Detect which cell encompasses the target text, then output its [x, y] center coordinate. 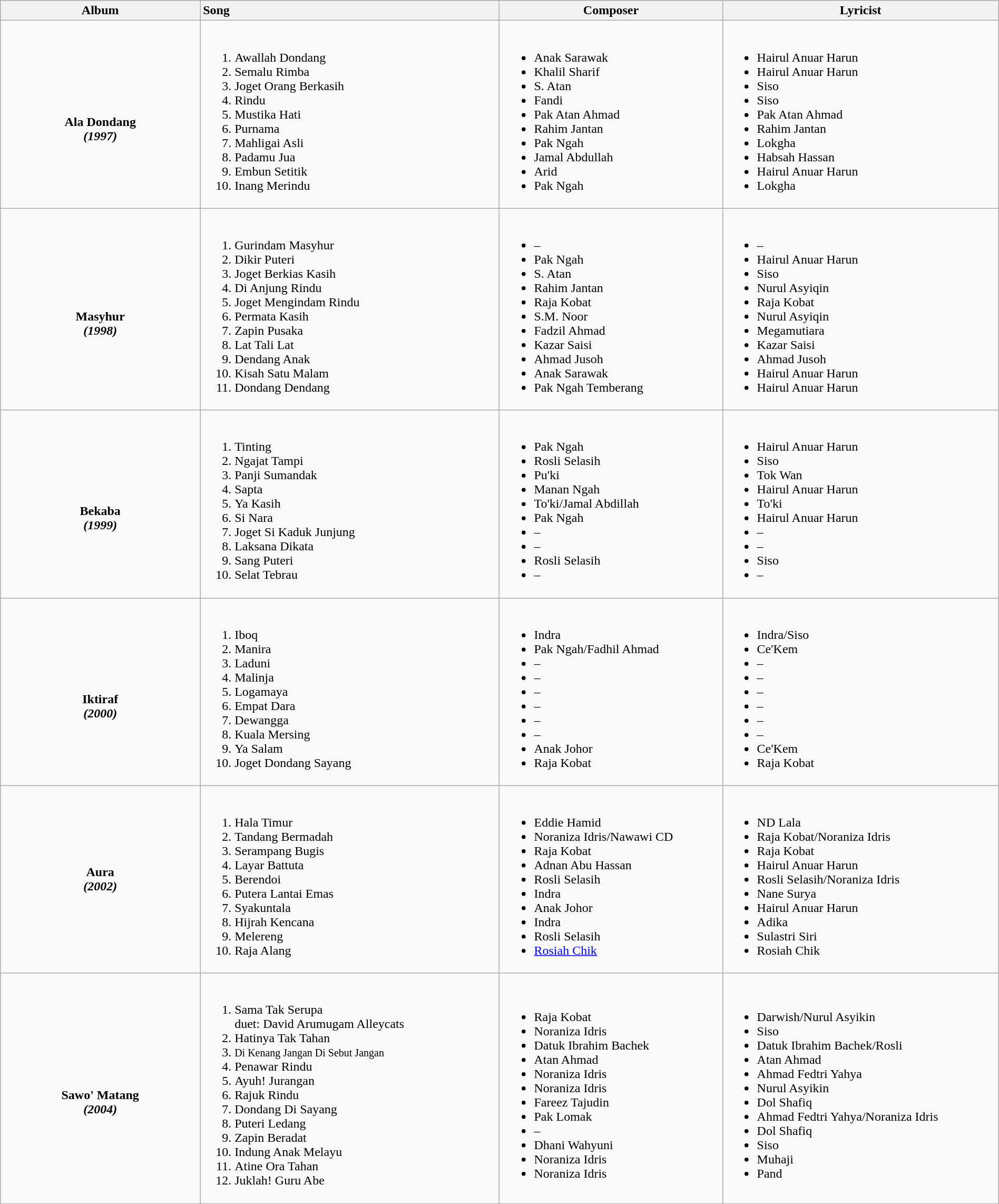
Ala Dondang(1997) [100, 114]
Sawo' Matang(2004) [100, 1088]
Masyhur(1998) [100, 309]
Bekaba(1999) [100, 504]
Song [350, 11]
Album [100, 11]
Pak NgahRosli SelasihPu'kiManan NgahTo'ki/Jamal AbdillahPak Ngah––Rosli Selasih– [611, 504]
Awallah DondangSemalu RimbaJoget Orang BerkasihRinduMustika HatiPurnamaMahligai AsliPadamu JuaEmbun SetitikInang Merindu [350, 114]
IndraPak Ngah/Fadhil Ahmad––––––Anak JohorRaja Kobat [611, 692]
Anak SarawakKhalil SharifS. AtanFandiPak Atan AhmadRahim JantanPak NgahJamal AbdullahAridPak Ngah [611, 114]
Composer [611, 11]
Hala TimurTandang BermadahSerampang BugisLayar BattutaBerendoiPutera Lantai EmasSyakuntalaHijrah KencanaMelerengRaja Alang [350, 879]
Raja KobatNoraniza IdrisDatuk Ibrahim BachekAtan AhmadNoraniza IdrisNoraniza IdrisFareez TajudinPak Lomak–Dhani WahyuniNoraniza IdrisNoraniza Idris [611, 1088]
ND LalaRaja Kobat/Noraniza IdrisRaja KobatHairul Anuar HarunRosli Selasih/Noraniza IdrisNane SuryaHairul Anuar HarunAdikaSulastri SiriRosiah Chik [860, 879]
Hairul Anuar HarunSisoTok WanHairul Anuar HarunTo'kiHairul Anuar Harun––Siso– [860, 504]
–Hairul Anuar HarunSisoNurul AsyiqinRaja KobatNurul AsyiqinMegamutiaraKazar SaisiAhmad JusohHairul Anuar HarunHairul Anuar Harun [860, 309]
IboqManiraLaduniMalinjaLogamayaEmpat DaraDewanggaKuala MersingYa SalamJoget Dondang Sayang [350, 692]
TintingNgajat TampiPanji SumandakSaptaYa KasihSi NaraJoget Si Kaduk JunjungLaksana DikataSang PuteriSelat Tebrau [350, 504]
Lyricist [860, 11]
–Pak NgahS. AtanRahim JantanRaja KobatS.M. NoorFadzil AhmadKazar SaisiAhmad JusohAnak SarawakPak Ngah Temberang [611, 309]
Hairul Anuar HarunHairul Anuar HarunSisoSisoPak Atan AhmadRahim JantanLokghaHabsah HassanHairul Anuar HarunLokgha [860, 114]
Iktiraf(2000) [100, 692]
Indra/SisoCe'Kem––––––Ce'KemRaja Kobat [860, 692]
Aura(2002) [100, 879]
Eddie HamidNoraniza Idris/Nawawi CDRaja KobatAdnan Abu HassanRosli SelasihIndraAnak JohorIndraRosli SelasihRosiah Chik [611, 879]
